Locate the cell with the specified text and output its [X, Y] center coordinate. 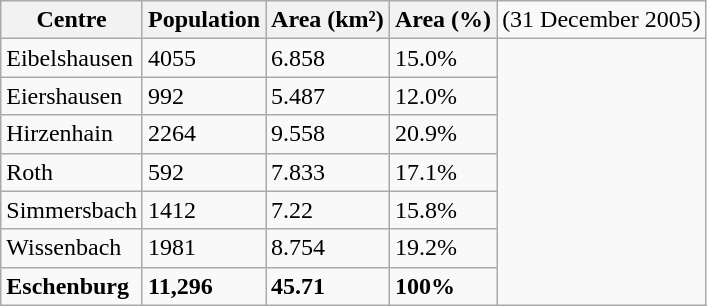
992 [204, 96]
1981 [204, 248]
15.8% [442, 210]
1412 [204, 210]
9.558 [328, 134]
6.858 [328, 58]
15.0% [442, 58]
592 [204, 172]
Population [204, 20]
Simmersbach [72, 210]
17.1% [442, 172]
4055 [204, 58]
Area (km²) [328, 20]
19.2% [442, 248]
12.0% [442, 96]
45.71 [328, 286]
100% [442, 286]
Hirzenhain [72, 134]
Eiershausen [72, 96]
Area (%) [442, 20]
Eibelshausen [72, 58]
8.754 [328, 248]
5.487 [328, 96]
Roth [72, 172]
Centre [72, 20]
20.9% [442, 134]
Eschenburg [72, 286]
2264 [204, 134]
7.833 [328, 172]
7.22 [328, 210]
Wissenbach [72, 248]
11,296 [204, 286]
(31 December 2005) [602, 20]
